Detect which cell encompasses the target text, then output its [X, Y] center coordinate. 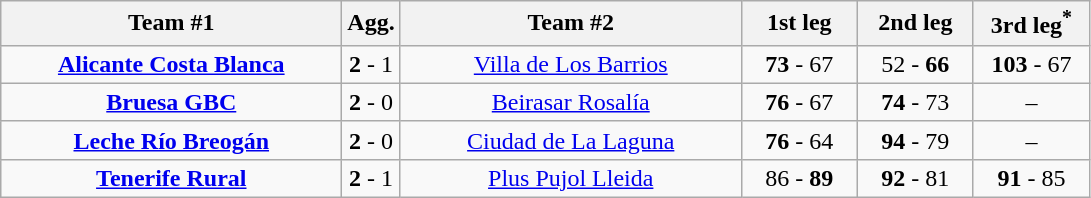
Bruesa GBC [172, 102]
3rd leg* [1031, 24]
91 - 85 [1031, 178]
76 - 67 [799, 102]
103 - 67 [1031, 64]
76 - 64 [799, 140]
86 - 89 [799, 178]
52 - 66 [915, 64]
Villa de Los Barrios [570, 64]
2nd leg [915, 24]
Team #2 [570, 24]
1st leg [799, 24]
Beirasar Rosalía [570, 102]
94 - 79 [915, 140]
74 - 73 [915, 102]
Tenerife Rural [172, 178]
73 - 67 [799, 64]
Plus Pujol Lleida [570, 178]
Alicante Costa Blanca [172, 64]
92 - 81 [915, 178]
Leche Río Breogán [172, 140]
Agg. [371, 24]
Team #1 [172, 24]
Ciudad de La Laguna [570, 140]
